For the text-containing cell, return its midpoint in (x, y) coordinate format. 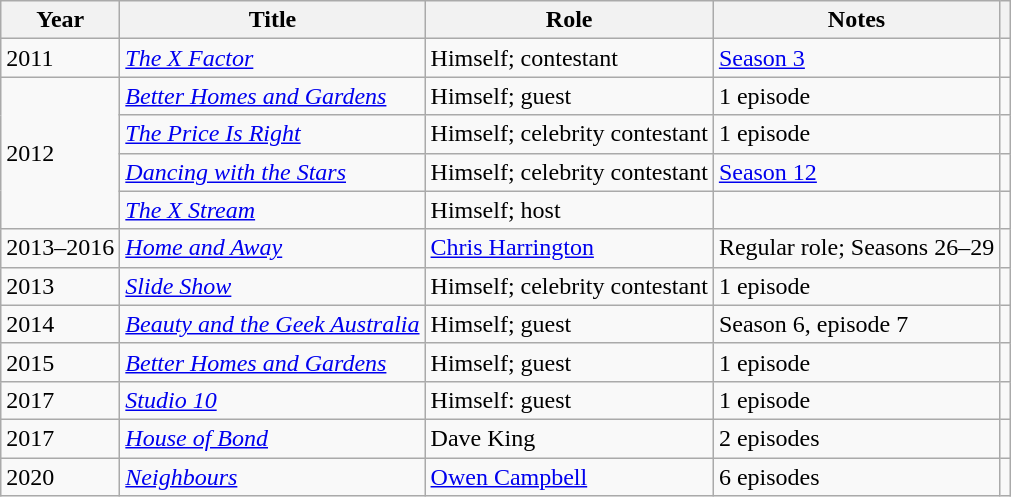
Himself; contestant (569, 58)
Role (569, 20)
House of Bond (272, 438)
Slide Show (272, 286)
Notes (856, 20)
Season 12 (856, 172)
2011 (60, 58)
2020 (60, 477)
Year (60, 20)
Chris Harrington (569, 248)
Season 6, episode 7 (856, 324)
Dave King (569, 438)
2013–2016 (60, 248)
Himself: guest (569, 400)
Neighbours (272, 477)
Beauty and the Geek Australia (272, 324)
Dancing with the Stars (272, 172)
Title (272, 20)
Owen Campbell (569, 477)
Himself; host (569, 210)
The X Factor (272, 58)
Studio 10 (272, 400)
2012 (60, 153)
2015 (60, 362)
Regular role; Seasons 26–29 (856, 248)
2013 (60, 286)
2 episodes (856, 438)
6 episodes (856, 477)
2014 (60, 324)
The Price Is Right (272, 134)
Season 3 (856, 58)
The X Stream (272, 210)
Home and Away (272, 248)
